Detect which cell encompasses the target text, then output its (X, Y) center coordinate. 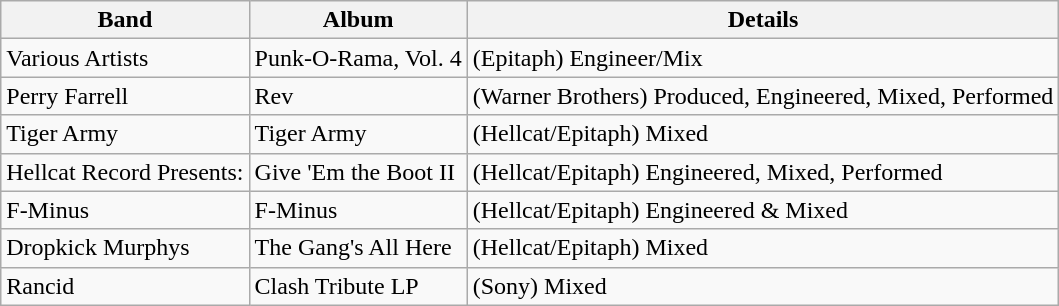
(Warner Brothers) Produced, Engineered, Mixed, Performed (763, 96)
Rancid (125, 286)
Rev (358, 96)
(Epitaph) Engineer/Mix (763, 58)
Punk-O-Rama, Vol. 4 (358, 58)
Details (763, 20)
(Hellcat/Epitaph) Engineered & Mixed (763, 210)
Album (358, 20)
Dropkick Murphys (125, 248)
Hellcat Record Presents: (125, 172)
Various Artists (125, 58)
Give 'Em the Boot II (358, 172)
Clash Tribute LP (358, 286)
(Sony) Mixed (763, 286)
The Gang's All Here (358, 248)
(Hellcat/Epitaph) Engineered, Mixed, Performed (763, 172)
Perry Farrell (125, 96)
Band (125, 20)
